Provide the (x, y) coordinate of the cell's center where the given text is located.  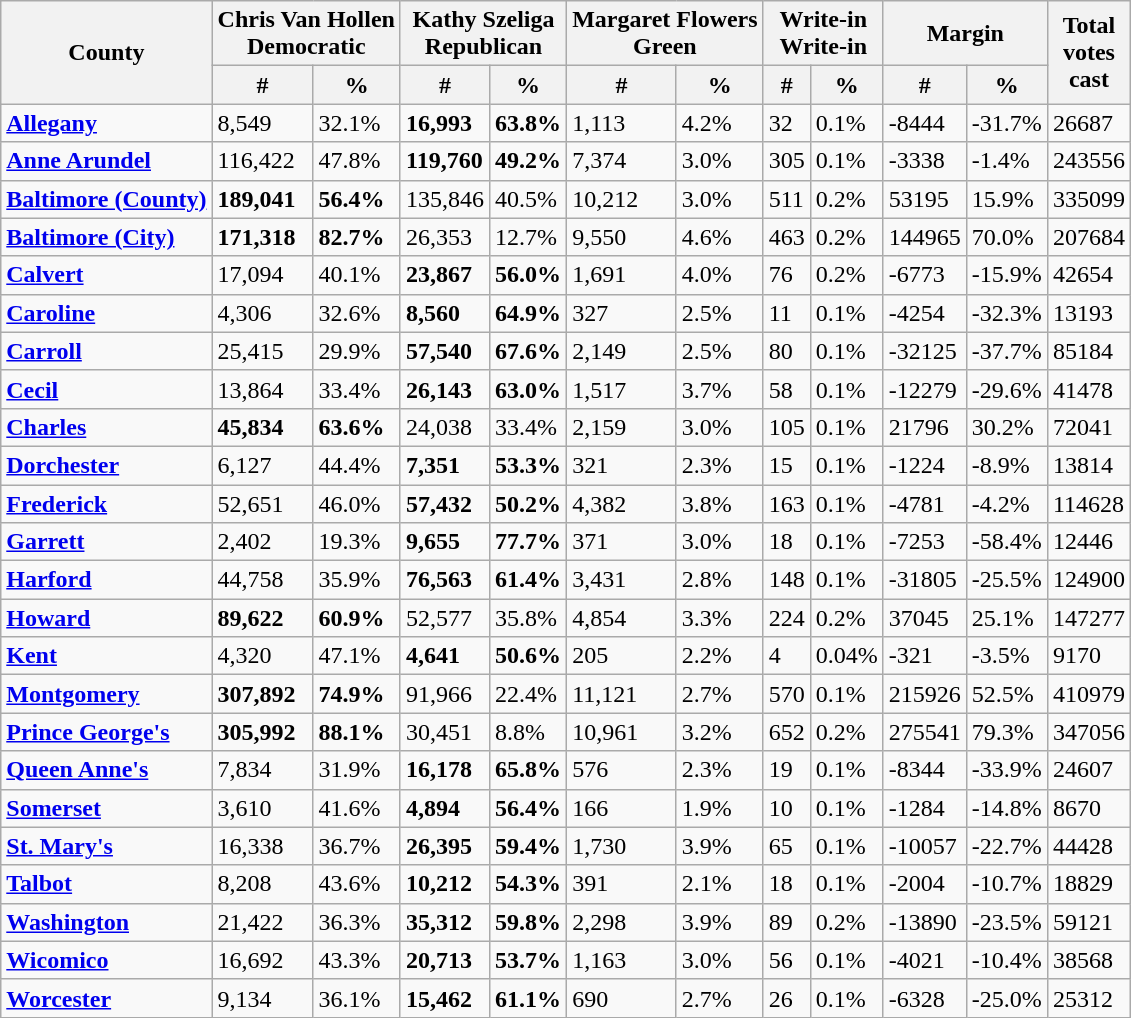
-6328 (924, 998)
347056 (1088, 732)
-25.5% (1006, 580)
Totalvotescast (1088, 52)
1,163 (622, 960)
1,517 (622, 389)
30.2% (1006, 427)
Somerset (106, 808)
67.6% (528, 351)
County (106, 52)
26,353 (444, 237)
205 (622, 656)
13193 (1088, 313)
Montgomery (106, 694)
3,610 (262, 808)
9,134 (262, 998)
570 (786, 694)
24,038 (444, 427)
10,961 (622, 732)
7,351 (444, 465)
1,691 (622, 275)
511 (786, 199)
-8344 (924, 770)
-29.6% (1006, 389)
70.0% (1006, 237)
65.8% (528, 770)
135,846 (444, 199)
224 (786, 618)
47.1% (356, 656)
166 (622, 808)
53.7% (528, 960)
4,854 (622, 618)
12.7% (528, 237)
56 (786, 960)
463 (786, 237)
335099 (1088, 199)
54.3% (528, 884)
36.3% (356, 922)
Write-inWrite-in (823, 34)
89 (786, 922)
76,563 (444, 580)
4,320 (262, 656)
-4021 (924, 960)
43.3% (356, 960)
307,892 (262, 694)
41.6% (356, 808)
119,760 (444, 161)
-32125 (924, 351)
42654 (1088, 275)
72041 (1088, 427)
3.2% (720, 732)
1,730 (622, 846)
4,641 (444, 656)
105 (786, 427)
88.1% (356, 732)
50.6% (528, 656)
-1.4% (1006, 161)
9,655 (444, 542)
25.1% (1006, 618)
275541 (924, 732)
59.4% (528, 846)
43.6% (356, 884)
74.9% (356, 694)
2.2% (720, 656)
38568 (1088, 960)
91,966 (444, 694)
58 (786, 389)
-3.5% (1006, 656)
2,149 (622, 351)
Margaret FlowersGreen (666, 34)
171,318 (262, 237)
6,127 (262, 465)
8670 (1088, 808)
-6773 (924, 275)
-31.7% (1006, 123)
305,992 (262, 732)
7,374 (622, 161)
Wicomico (106, 960)
-1224 (924, 465)
65 (786, 846)
82.7% (356, 237)
410979 (1088, 694)
63.0% (528, 389)
-58.4% (1006, 542)
1,113 (622, 123)
77.7% (528, 542)
114628 (1088, 503)
64.9% (528, 313)
44,758 (262, 580)
53195 (924, 199)
-2004 (924, 884)
Washington (106, 922)
Dorchester (106, 465)
-31805 (924, 580)
13814 (1088, 465)
61.1% (528, 998)
-15.9% (1006, 275)
Worcester (106, 998)
40.5% (528, 199)
63.6% (356, 427)
11 (786, 313)
Frederick (106, 503)
2,159 (622, 427)
37045 (924, 618)
-7253 (924, 542)
-37.7% (1006, 351)
Talbot (106, 884)
13,864 (262, 389)
Prince George's (106, 732)
53.3% (528, 465)
24607 (1088, 770)
2,402 (262, 542)
-23.5% (1006, 922)
11,121 (622, 694)
163 (786, 503)
59.8% (528, 922)
80 (786, 351)
61.4% (528, 580)
-32.3% (1006, 313)
-25.0% (1006, 998)
25312 (1088, 998)
321 (622, 465)
26 (786, 998)
57,432 (444, 503)
63.8% (528, 123)
4,382 (622, 503)
148 (786, 580)
32 (786, 123)
Carroll (106, 351)
89,622 (262, 618)
35.8% (528, 618)
7,834 (262, 770)
116,422 (262, 161)
9170 (1088, 656)
Kent (106, 656)
49.2% (528, 161)
44428 (1088, 846)
4 (786, 656)
32.1% (356, 123)
31.9% (356, 770)
-10057 (924, 846)
Baltimore (City) (106, 237)
23,867 (444, 275)
2.8% (720, 580)
144965 (924, 237)
40.1% (356, 275)
391 (622, 884)
15 (786, 465)
8,208 (262, 884)
60.9% (356, 618)
4,894 (444, 808)
4.6% (720, 237)
21796 (924, 427)
-321 (924, 656)
Allegany (106, 123)
26,395 (444, 846)
124900 (1088, 580)
59121 (1088, 922)
12446 (1088, 542)
4.2% (720, 123)
3.7% (720, 389)
41478 (1088, 389)
32.6% (356, 313)
52,577 (444, 618)
2,298 (622, 922)
36.7% (356, 846)
207684 (1088, 237)
3,431 (622, 580)
3.8% (720, 503)
19.3% (356, 542)
8,549 (262, 123)
52.5% (1006, 694)
44.4% (356, 465)
-10.4% (1006, 960)
21,422 (262, 922)
79.3% (1006, 732)
15.9% (1006, 199)
36.1% (356, 998)
0.04% (846, 656)
189,041 (262, 199)
Howard (106, 618)
576 (622, 770)
29.9% (356, 351)
-4254 (924, 313)
85184 (1088, 351)
-1284 (924, 808)
25,415 (262, 351)
Margin (965, 34)
Kathy SzeligaRepublican (483, 34)
10 (786, 808)
-22.7% (1006, 846)
16,338 (262, 846)
371 (622, 542)
9,550 (622, 237)
45,834 (262, 427)
Harford (106, 580)
Caroline (106, 313)
16,178 (444, 770)
Anne Arundel (106, 161)
2.1% (720, 884)
-14.8% (1006, 808)
1.9% (720, 808)
35.9% (356, 580)
652 (786, 732)
57,540 (444, 351)
690 (622, 998)
50.2% (528, 503)
-4.2% (1006, 503)
3.3% (720, 618)
Charles (106, 427)
-13890 (924, 922)
26,143 (444, 389)
Queen Anne's (106, 770)
-10.7% (1006, 884)
4,306 (262, 313)
18829 (1088, 884)
16,993 (444, 123)
-33.9% (1006, 770)
35,312 (444, 922)
76 (786, 275)
215926 (924, 694)
-3338 (924, 161)
Baltimore (County) (106, 199)
17,094 (262, 275)
-12279 (924, 389)
8,560 (444, 313)
46.0% (356, 503)
47.8% (356, 161)
243556 (1088, 161)
52,651 (262, 503)
19 (786, 770)
4.0% (720, 275)
147277 (1088, 618)
St. Mary's (106, 846)
Calvert (106, 275)
-8.9% (1006, 465)
26687 (1088, 123)
56.0% (528, 275)
Garrett (106, 542)
22.4% (528, 694)
305 (786, 161)
-4781 (924, 503)
Chris Van HollenDemocratic (306, 34)
327 (622, 313)
8.8% (528, 732)
15,462 (444, 998)
20,713 (444, 960)
-8444 (924, 123)
16,692 (262, 960)
30,451 (444, 732)
Cecil (106, 389)
